Find where the given text appears and provide that cell's center as (X, Y) coordinate. 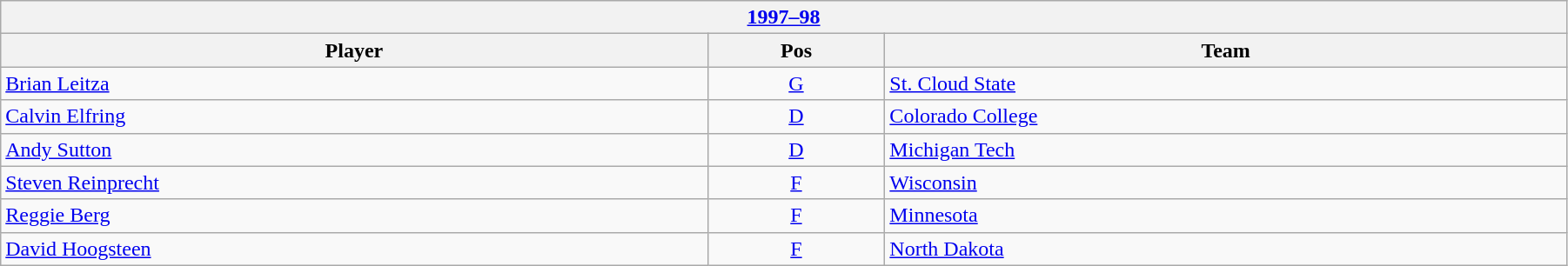
1997–98 (784, 17)
David Hoogsteen (354, 249)
Pos (796, 50)
Wisconsin (1226, 183)
St. Cloud State (1226, 83)
Calvin Elfring (354, 116)
Reggie Berg (354, 216)
North Dakota (1226, 249)
Minnesota (1226, 216)
Team (1226, 50)
G (796, 83)
Michigan Tech (1226, 150)
Andy Sutton (354, 150)
Brian Leitza (354, 83)
Steven Reinprecht (354, 183)
Colorado College (1226, 116)
Player (354, 50)
